Capture the cell that displays the provided text and extract its (X, Y) central coordinate. 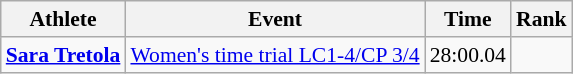
Time (468, 19)
Sara Tretola (64, 55)
Rank (542, 19)
Athlete (64, 19)
Women's time trial LC1-4/CP 3/4 (274, 55)
Event (274, 19)
28:00.04 (468, 55)
